Return (X, Y) of the center of cell containing provided text 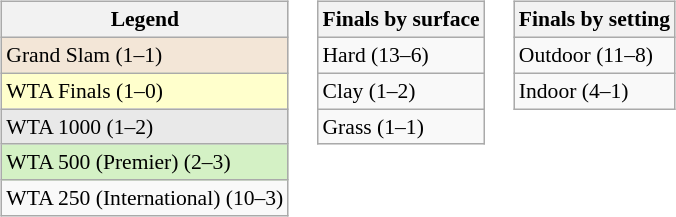
WTA 1000 (1–2) (144, 127)
Grand Slam (1–1) (144, 55)
Legend (144, 20)
WTA Finals (1–0) (144, 91)
WTA 250 (International) (10–3) (144, 198)
Grass (1–1) (400, 127)
Outdoor (11–8) (594, 55)
Finals by surface (400, 20)
Indoor (4–1) (594, 91)
WTA 500 (Premier) (2–3) (144, 162)
Clay (1–2) (400, 91)
Finals by setting (594, 20)
Hard (13–6) (400, 55)
